Locate the cell with the specified text and output its (x, y) center coordinate. 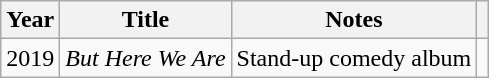
2019 (30, 58)
But Here We Are (146, 58)
Notes (354, 20)
Stand-up comedy album (354, 58)
Year (30, 20)
Title (146, 20)
